Return the (x, y) coordinate for the center point of the cell that contains the specified text.  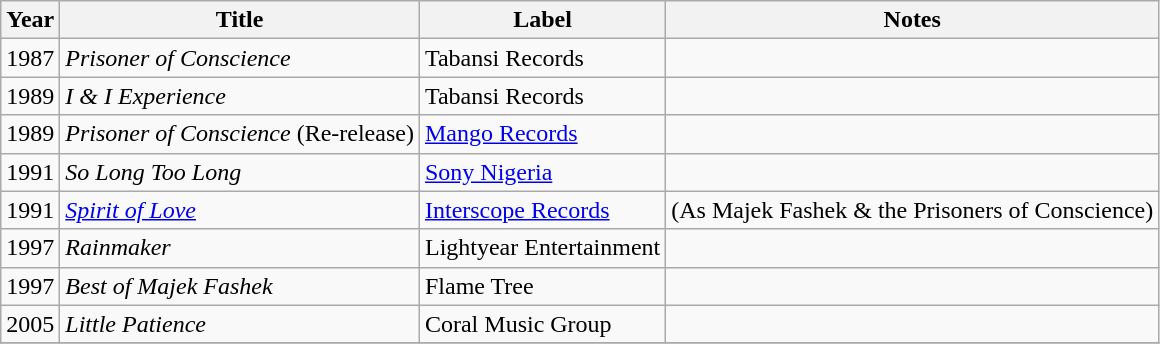
Interscope Records (542, 210)
2005 (30, 324)
Notes (912, 20)
Coral Music Group (542, 324)
Spirit of Love (240, 210)
Prisoner of Conscience (240, 58)
Sony Nigeria (542, 172)
Prisoner of Conscience (Re-release) (240, 134)
Mango Records (542, 134)
Little Patience (240, 324)
Year (30, 20)
(As Majek Fashek & the Prisoners of Conscience) (912, 210)
Flame Tree (542, 286)
So Long Too Long (240, 172)
Title (240, 20)
Rainmaker (240, 248)
Label (542, 20)
Best of Majek Fashek (240, 286)
I & I Experience (240, 96)
1987 (30, 58)
Lightyear Entertainment (542, 248)
